Capture the cell that displays the provided text and extract its (x, y) central coordinate. 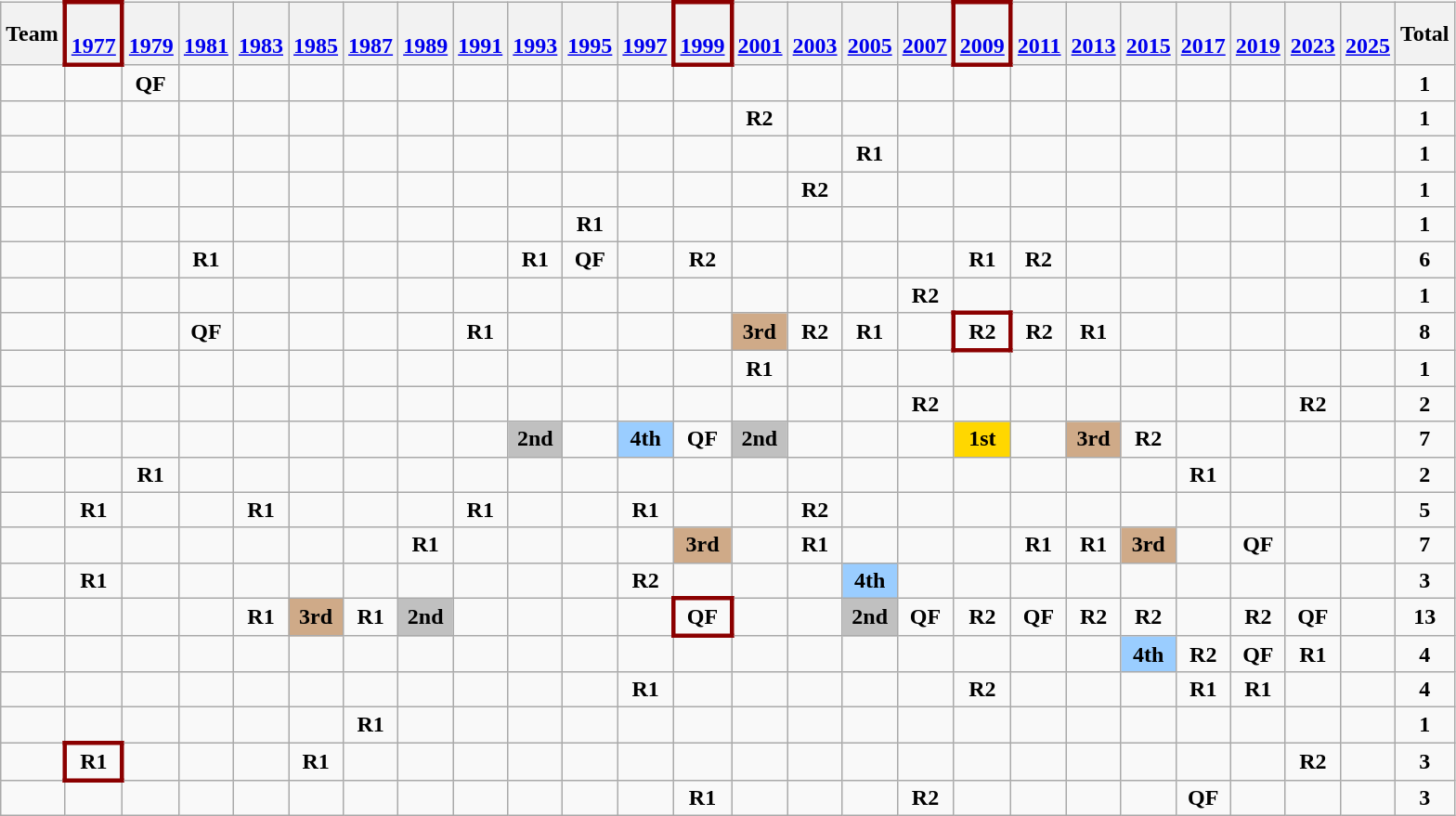
1987 (371, 33)
1977 (94, 33)
2001 (760, 33)
5 (1424, 510)
1979 (150, 33)
2003 (815, 33)
6 (1424, 260)
2009 (982, 33)
2017 (1203, 33)
2015 (1148, 33)
1983 (260, 33)
Team (33, 33)
1999 (702, 33)
1991 (481, 33)
1989 (425, 33)
2005 (869, 33)
13 (1424, 616)
2007 (925, 33)
8 (1424, 332)
1st (982, 439)
1981 (206, 33)
2011 (1038, 33)
2019 (1257, 33)
1993 (535, 33)
2023 (1313, 33)
2025 (1367, 33)
1985 (316, 33)
1995 (591, 33)
2013 (1094, 33)
1997 (646, 33)
Total (1424, 33)
